Locate the cell with the specified text and output its (x, y) center coordinate. 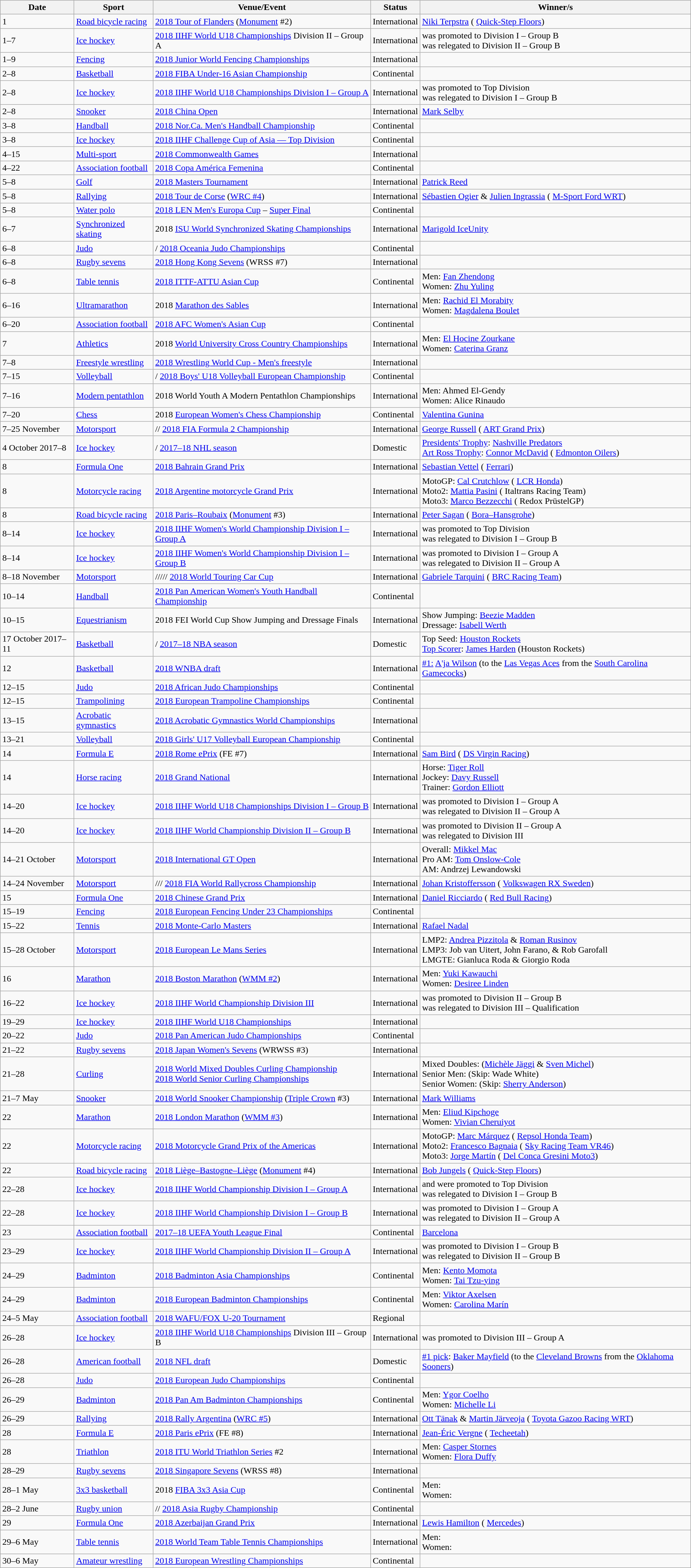
2018 World Team Table Tennis Championships (262, 1542)
Ott Tänak & Martin Järveoja ( Toyota Gazoo Racing WRT) (555, 1418)
was promoted to Division II – Group B was relegated to Division III – Qualification (555, 1002)
2018 IIHF Women's World Championship Division I – Group A (262, 534)
Chess (114, 414)
13–21 (37, 739)
15–28 October (37, 950)
Mark Williams (555, 1098)
7–25 November (37, 428)
Sébastien Ogier & Julien Ingrassia ( M-Sport Ford WRT) (555, 196)
1–9 (37, 59)
Presidents' Trophy: Nashville PredatorsArt Ross Trophy: Connor McDavid ( Edmonton Oilers) (555, 448)
2018 International GT Open (262, 860)
Johan Kristoffersson ( Volkswagen RX Sweden) (555, 884)
Regional (395, 1318)
2018 Chinese Grand Prix (262, 898)
21–7 May (37, 1098)
Men: Kento MomotaWomen: Tai Tzu-ying (555, 1275)
2018 IIHF World U18 Championships Division I – Group B (262, 806)
16 (37, 979)
Men: Rachid El MorabityWomen: Magdalena Boulet (555, 305)
2018 ITU World Triathlon Series #2 (262, 1452)
28–1 May (37, 1489)
Marigold IceUnity (555, 229)
2018 Grand National (262, 777)
21–28 (37, 1074)
2018 European Fencing Under 23 Championships (262, 912)
7–16 (37, 395)
was promoted to Division II – Group A was relegated to Division III (555, 830)
2018 World Snooker Championship (Triple Crown #3) (262, 1098)
14–24 November (37, 884)
2018 Boston Marathon (WMM #2) (262, 979)
Status (395, 7)
2018 African Judo Championships (262, 687)
2018 Rome ePrix (FE #7) (262, 753)
14–21 October (37, 860)
Freestyle wrestling (114, 362)
2018 World University Cross Country Championships (262, 344)
2018 Liège–Bastogne–Liège (Monument #4) (262, 1170)
American football (114, 1362)
2018 Pan American Women's Youth Handball Championship (262, 596)
/ 2018 Boys' U18 Volleyball European Championship (262, 376)
#1 pick: Baker Mayfield (to the Cleveland Browns from the Oklahoma Sooners) (555, 1362)
2018 Singapore Sevens (WRSS #8) (262, 1470)
8–18 November (37, 577)
2018 FIBA Under-16 Asian Championship (262, 74)
Horse: Tiger RollJockey: Davy RussellTrainer: Gordon Elliott (555, 777)
2018 Wrestling World Cup - Men's freestyle (262, 362)
4–22 (37, 168)
Sport (114, 7)
Niki Terpstra ( Quick-Step Floors) (555, 21)
Men: Viktor AxelsenWomen: Carolina Marín (555, 1299)
/ 2017–18 NHL season (262, 448)
13–15 (37, 720)
Top Seed: Houston RocketsTop Scorer: James Harden (Houston Rockets) (555, 644)
Daniel Ricciardo ( Red Bull Racing) (555, 898)
#1: A'ja Wilson (to the Las Vegas Aces from the South Carolina Gamecocks) (555, 668)
2018 Junior World Fencing Championships (262, 59)
Mixed Doubles: (Michèle Jäggi & Sven Michel)Senior Men: (Skip: Wade White)Senior Women: (Skip: Sherry Anderson) (555, 1074)
7–8 (37, 362)
2018 IIHF World Championship Division I – Group B (262, 1213)
/ 2017–18 NBA season (262, 644)
2018 Azerbaijan Grand Prix (262, 1523)
6–16 (37, 305)
2018 Copa América Femenina (262, 168)
Date (37, 7)
4 October 2017–8 (37, 448)
Men: Yuki KawauchiWomen: Desiree Linden (555, 979)
2018 Tour of Flanders (Monument #2) (262, 21)
Curling (114, 1074)
// 2018 Asia Rugby Championship (262, 1509)
2018 Paris–Roubaix (Monument #3) (262, 515)
2018 European Judo Championships (262, 1380)
2018 Monte-Carlo Masters (262, 926)
2018 IIHF World Championship Division II – Group B (262, 830)
2018 European Badminton Championships (262, 1299)
Show Jumping: Beezie Madden Dressage: Isabell Werth (555, 620)
1–7 (37, 41)
7–15 (37, 376)
Rafael Nadal (555, 926)
Men: Ahmed El-GendyWomen: Alice Rinaudo (555, 395)
Tennis (114, 926)
Horse racing (114, 777)
3x3 basketball (114, 1489)
Multi-sport (114, 154)
6–7 (37, 229)
Amateur wrestling (114, 1561)
Synchronized skating (114, 229)
2018 FEI World Cup Show Jumping and Dressage Finals (262, 620)
29–6 May (37, 1542)
Winner/s (555, 7)
2018 Hong Kong Sevens (WRSS #7) (262, 262)
2018 Badminton Asia Championships (262, 1275)
23 (37, 1232)
2018 Nor.Ca. Men's Handball Championship (262, 126)
28–29 (37, 1470)
and were promoted to Top Division was relegated to Division I – Group B (555, 1189)
Ultramarathon (114, 305)
24–5 May (37, 1318)
Jean-Éric Vergne ( Techeetah) (555, 1432)
4–15 (37, 154)
// 2018 FIA Formula 2 Championship (262, 428)
15 (37, 898)
2018 AFC Women's Asian Cup (262, 324)
Bob Jungels ( Quick-Step Floors) (555, 1170)
Men: Fan ZhendongWomen: Zhu Yuling (555, 281)
Men: Eliud KipchogeWomen: Vivian Cheruiyot (555, 1117)
Golf (114, 182)
Trampolining (114, 701)
2018 London Marathon (WMM #3) (262, 1117)
2018 Paris ePrix (FE #8) (262, 1432)
2018 FIBA 3x3 Asia Cup (262, 1489)
2018 Bahrain Grand Prix (262, 467)
///// 2018 World Touring Car Cup (262, 577)
2018 IIHF World U18 Championships (262, 1022)
2018 Argentine motorcycle Grand Prix (262, 491)
2018 IIHF World Championship Division I – Group A (262, 1189)
/ 2018 Oceania Judo Championships (262, 248)
2018 Pan Am Badminton Championships (262, 1399)
Mark Selby (555, 112)
2018 World Mixed Doubles Curling Championship 2018 World Senior Curling Championships (262, 1074)
MotoGP: Cal Crutchlow ( LCR Honda)Moto2: Mattia Pasini ( Italtrans Racing Team)Moto3: Marco Bezzecchi ( Redox PrüstelGP) (555, 491)
10–15 (37, 620)
20–22 (37, 1036)
23–29 (37, 1251)
2018 China Open (262, 112)
1 (37, 21)
LMP2: Andrea Pizzitola & Roman RusinovLMP3: Job van Uitert, John Farano, & Rob GarofallLMGTE: Gianluca Roda & Giorgio Roda (555, 950)
Overall: Mikkel MacPro AM: Tom Onslow-ColeAM: Andrzej Lewandowski (555, 860)
17 October 2017–11 (37, 644)
2017–18 UEFA Youth League Final (262, 1232)
10–14 (37, 596)
2018 WAFU/FOX U-20 Tournament (262, 1318)
was promoted to Division III – Group A (555, 1337)
2018 European Women's Chess Championship (262, 414)
Athletics (114, 344)
2018 NFL draft (262, 1362)
2018 Acrobatic Gymnastics World Championships (262, 720)
2018 IIHF World U18 Championships Division III – Group B (262, 1337)
7–20 (37, 414)
Men: El Hocine ZourkaneWomen: Caterina Granz (555, 344)
2018 Tour de Corse (WRC #4) (262, 196)
Patrick Reed (555, 182)
2018 Motorcycle Grand Prix of the Americas (262, 1146)
2018 IIHF World U18 Championships Division II – Group A (262, 41)
Equestrianism (114, 620)
16–22 (37, 1002)
15–19 (37, 912)
2018 Pan American Judo Championships (262, 1036)
2018 Japan Women's Sevens (WRWSS #3) (262, 1050)
Venue/Event (262, 7)
George Russell ( ART Grand Prix) (555, 428)
Men: Ygor CoelhoWomen: Michelle Li (555, 1399)
Sam Bird ( DS Virgin Racing) (555, 753)
2018 Rally Argentina (WRC #5) (262, 1418)
12 (37, 668)
30–6 May (37, 1561)
Triathlon (114, 1452)
Gabriele Tarquini ( BRC Racing Team) (555, 577)
15–22 (37, 926)
2018 European Wrestling Championships (262, 1561)
28–2 June (37, 1509)
2018 Commonwealth Games (262, 154)
Peter Sagan ( Bora–Hansgrohe) (555, 515)
2018 WNBA draft (262, 668)
Rugby union (114, 1509)
2018 Girls' U17 Volleyball European Championship (262, 739)
MotoGP: Marc Márquez ( Repsol Honda Team)Moto2: Francesco Bagnaia ( Sky Racing Team VR46)Moto3: Jorge Martín ( Del Conca Gresini Moto3) (555, 1146)
Barcelona (555, 1232)
2018 IIHF World Championship Division II – Group A (262, 1251)
Sebastian Vettel ( Ferrari) (555, 467)
2018 World Youth A Modern Pentathlon Championships (262, 395)
2018 ISU World Synchronized Skating Championships (262, 229)
2018 LEN Men's Europa Cup – Super Final (262, 210)
2018 Marathon des Sables (262, 305)
Modern pentathlon (114, 395)
2018 IIHF Women's World Championship Division I – Group B (262, 558)
Valentina Gunina (555, 414)
2018 ITTF-ATTU Asian Cup (262, 281)
/// 2018 FIA World Rallycross Championship (262, 884)
19–29 (37, 1022)
29 (37, 1523)
2018 European Le Mans Series (262, 950)
2018 European Trampoline Championships (262, 701)
Lewis Hamilton ( Mercedes) (555, 1523)
6–20 (37, 324)
2018 IIHF World U18 Championships Division I – Group A (262, 92)
21–22 (37, 1050)
Acrobatic gymnastics (114, 720)
2018 IIHF World Championship Division III (262, 1002)
7 (37, 344)
2018 IIHF Challenge Cup of Asia — Top Division (262, 140)
Water polo (114, 210)
2018 Masters Tournament (262, 182)
Men: Casper StornesWomen: Flora Duffy (555, 1452)
